Return the [x, y] coordinate for the center point of the cell that contains the specified text.  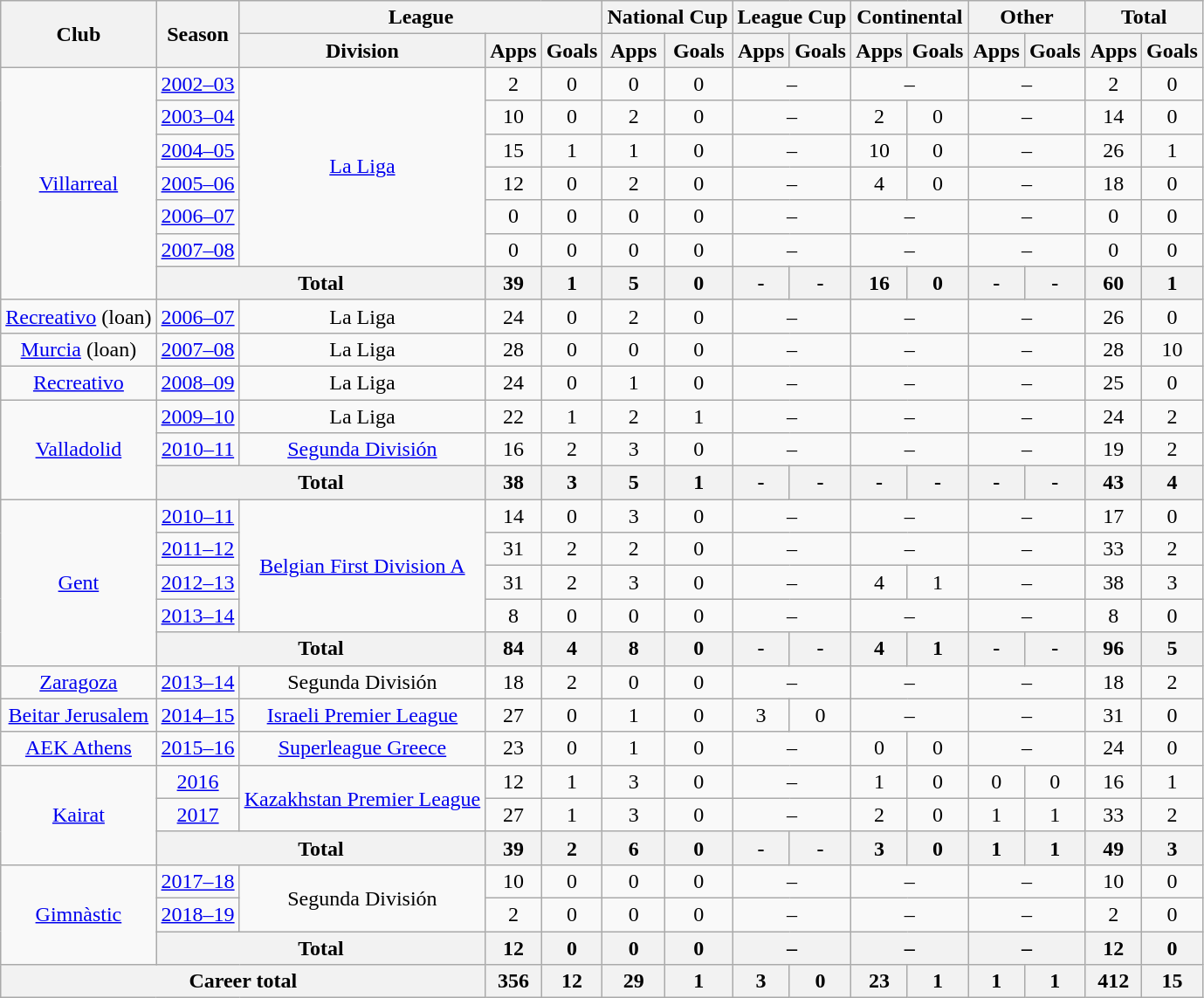
League Cup [792, 17]
Zaragoza [79, 682]
League [421, 17]
2003–04 [197, 117]
National Cup [667, 17]
2005–06 [197, 183]
2011–12 [197, 549]
Belgian First Division A [362, 566]
Kazakhstan Premier League [362, 798]
43 [1113, 483]
2012–13 [197, 582]
Superleague Greece [362, 748]
84 [513, 649]
2009–10 [197, 416]
Murcia (loan) [79, 349]
96 [1113, 649]
2016 [197, 781]
19 [1113, 450]
Beitar Jerusalem [79, 715]
356 [513, 981]
Club [79, 34]
412 [1113, 981]
2018–19 [197, 914]
60 [1113, 283]
2004–05 [197, 150]
29 [634, 981]
Valladolid [79, 450]
2008–09 [197, 382]
25 [1113, 382]
22 [513, 416]
Israeli Premier League [362, 715]
Division [362, 51]
Recreativo (loan) [79, 316]
17 [1113, 516]
Career total [243, 981]
2015–16 [197, 748]
AEK Athens [79, 748]
49 [1113, 848]
Season [197, 34]
Recreativo [79, 382]
Gimnàstic [79, 914]
Continental [910, 17]
2014–15 [197, 715]
2017 [197, 815]
Other [1027, 17]
2002–03 [197, 84]
6 [634, 848]
2017–18 [197, 881]
Villarreal [79, 183]
Gent [79, 582]
Kairat [79, 815]
